For the text-containing cell, return its midpoint in [X, Y] coordinate format. 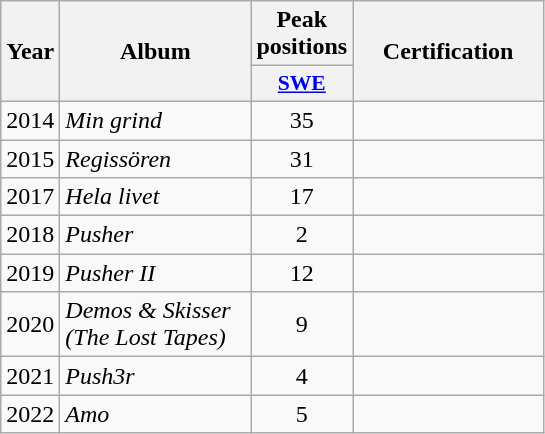
Hela livet [156, 197]
2017 [30, 197]
35 [302, 120]
2015 [30, 159]
2018 [30, 235]
5 [302, 414]
Pusher II [156, 273]
2022 [30, 414]
Album [156, 52]
9 [302, 324]
12 [302, 273]
31 [302, 159]
Certification [448, 52]
Min grind [156, 120]
4 [302, 376]
Push3r [156, 376]
2014 [30, 120]
Amo [156, 414]
Year [30, 52]
Demos & Skisser (The Lost Tapes) [156, 324]
2021 [30, 376]
Regissören [156, 159]
Peak positions [302, 34]
2019 [30, 273]
17 [302, 197]
Pusher [156, 235]
SWE [302, 84]
2 [302, 235]
2020 [30, 324]
